Pinpoint the cell where the given text exists, returning its (x, y) midpoint coordinate. 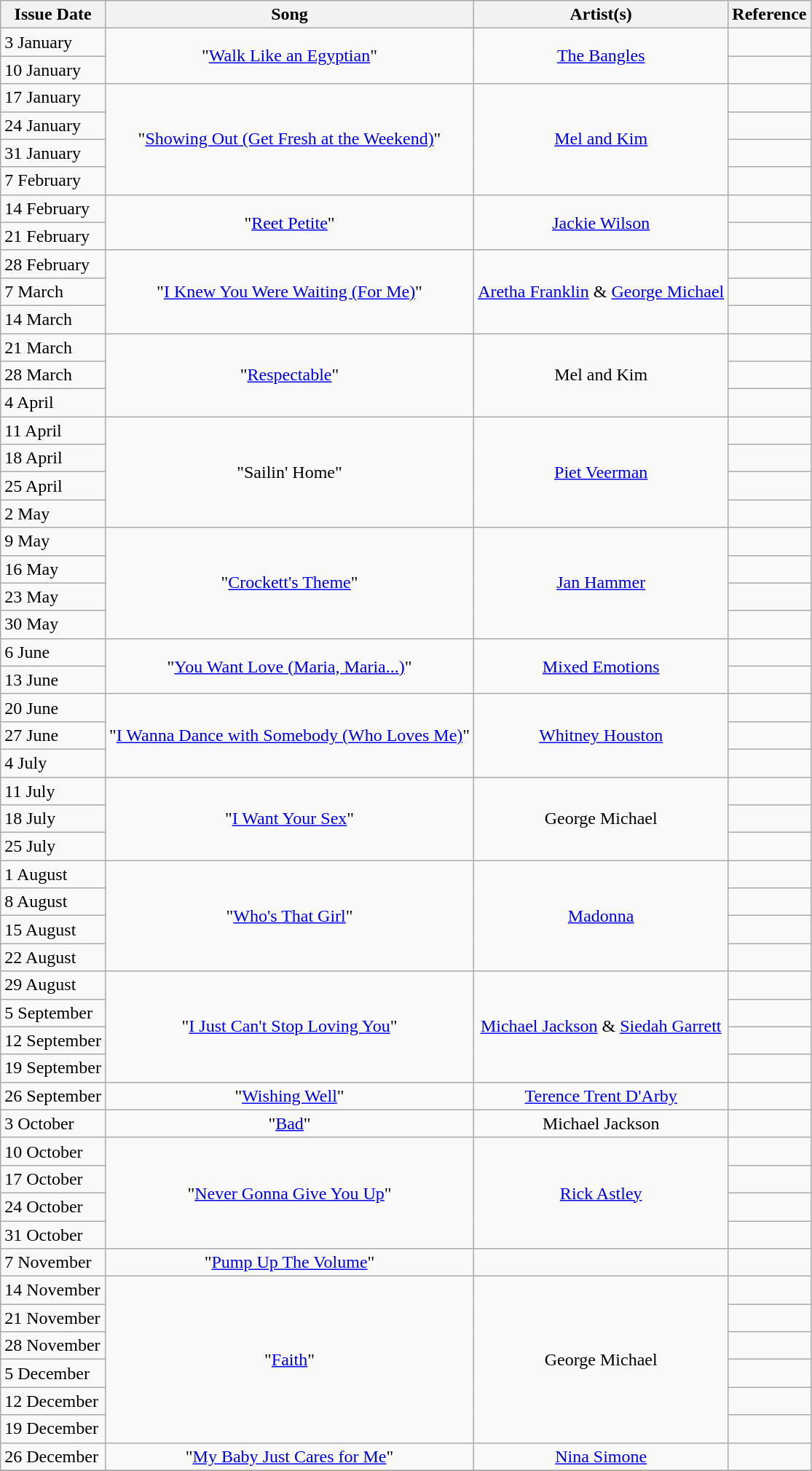
23 May (53, 597)
Michael Jackson & Siedah Garrett (602, 1027)
28 March (53, 375)
4 April (53, 403)
"Sailin' Home" (289, 472)
16 May (53, 569)
11 July (53, 791)
"I Knew You Were Waiting (For Me)" (289, 291)
14 February (53, 208)
"Reet Petite" (289, 222)
18 April (53, 458)
13 June (53, 680)
"I Want Your Sex" (289, 818)
Madonna (602, 916)
Nina Simone (602, 1456)
14 March (53, 319)
"Who's That Girl" (289, 916)
Mixed Emotions (602, 666)
9 May (53, 541)
"Bad" (289, 1123)
7 February (53, 181)
25 April (53, 486)
Terence Trent D'Arby (602, 1096)
5 December (53, 1373)
"I Just Can't Stop Loving You" (289, 1027)
28 February (53, 264)
20 June (53, 707)
30 May (53, 624)
Artist(s) (602, 15)
"You Want Love (Maria, Maria...)" (289, 666)
21 March (53, 348)
5 September (53, 1013)
26 September (53, 1096)
27 June (53, 735)
24 January (53, 125)
31 October (53, 1235)
3 January (53, 42)
22 August (53, 957)
4 July (53, 763)
26 December (53, 1456)
2 May (53, 514)
Piet Veerman (602, 472)
24 October (53, 1207)
Aretha Franklin & George Michael (602, 291)
11 April (53, 431)
The Bangles (602, 56)
10 January (53, 70)
"Showing Out (Get Fresh at the Weekend)" (289, 139)
15 August (53, 930)
1 August (53, 874)
31 January (53, 153)
"Wishing Well" (289, 1096)
14 November (53, 1290)
"Faith" (289, 1360)
"I Wanna Dance with Somebody (Who Loves Me)" (289, 735)
21 November (53, 1318)
29 August (53, 985)
17 October (53, 1179)
"Crockett's Theme" (289, 583)
Reference (769, 15)
12 September (53, 1040)
19 December (53, 1429)
8 August (53, 902)
Jan Hammer (602, 583)
25 July (53, 847)
6 June (53, 652)
"Respectable" (289, 375)
Whitney Houston (602, 735)
Michael Jackson (602, 1123)
3 October (53, 1123)
21 February (53, 236)
10 October (53, 1151)
"Pump Up The Volume" (289, 1263)
18 July (53, 819)
Song (289, 15)
19 September (53, 1068)
"My Baby Just Cares for Me" (289, 1456)
Jackie Wilson (602, 222)
7 November (53, 1263)
28 November (53, 1346)
7 March (53, 291)
"Walk Like an Egyptian" (289, 56)
12 December (53, 1401)
"Never Gonna Give You Up" (289, 1193)
17 January (53, 98)
Rick Astley (602, 1193)
Issue Date (53, 15)
